Capture the cell that displays the provided text and extract its [x, y] central coordinate. 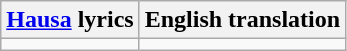
Hausa lyrics [70, 20]
English translation [242, 20]
